Search for the cell housing the specified text and yield its [X, Y] center coordinate. 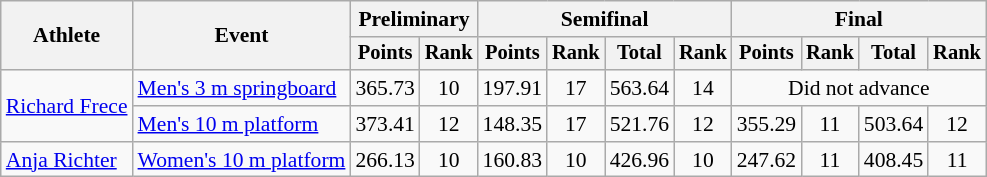
Richard Frece [67, 106]
365.73 [384, 88]
11 [830, 124]
197.91 [512, 88]
Athlete [67, 36]
Did not advance [859, 88]
Men's 10 m platform [242, 124]
355.29 [766, 124]
Preliminary [414, 19]
503.64 [894, 124]
Event [242, 36]
563.64 [640, 88]
373.41 [384, 124]
10 [449, 88]
148.35 [512, 124]
Final [859, 19]
14 [703, 88]
521.76 [640, 124]
Semifinal [605, 19]
Men's 3 m springboard [242, 88]
